Capture the cell that displays the provided text and extract its (x, y) central coordinate. 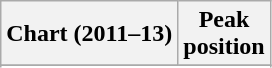
Peakposition (224, 34)
Chart (2011–13) (90, 34)
